Scan for the cell matching the given text and deliver its [X, Y] coordinate at center. 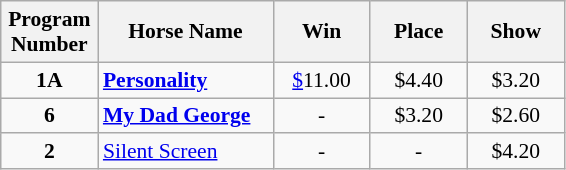
1A [50, 80]
Personality [186, 80]
$4.20 [516, 152]
$11.00 [322, 80]
Silent Screen [186, 152]
2 [50, 152]
6 [50, 116]
Show [516, 32]
Program Number [50, 32]
$2.60 [516, 116]
My Dad George [186, 116]
Win [322, 32]
$4.40 [418, 80]
Place [418, 32]
Horse Name [186, 32]
